Return the [X, Y] coordinate for the center point of the cell that contains the specified text.  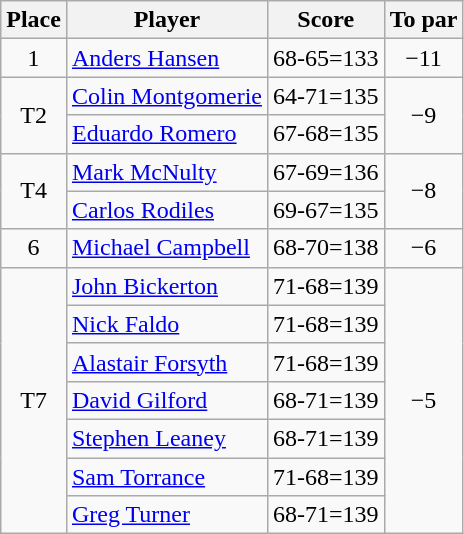
67-69=136 [326, 172]
T7 [34, 400]
Colin Montgomerie [166, 96]
Place [34, 20]
67-68=135 [326, 134]
1 [34, 58]
6 [34, 248]
David Gilford [166, 400]
T4 [34, 191]
John Bickerton [166, 286]
−9 [424, 115]
Anders Hansen [166, 58]
Player [166, 20]
68-70=138 [326, 248]
Stephen Leaney [166, 438]
Score [326, 20]
−6 [424, 248]
68-65=133 [326, 58]
Nick Faldo [166, 324]
−8 [424, 191]
69-67=135 [326, 210]
Greg Turner [166, 515]
−11 [424, 58]
Sam Torrance [166, 477]
Michael Campbell [166, 248]
64-71=135 [326, 96]
Alastair Forsyth [166, 362]
Carlos Rodiles [166, 210]
−5 [424, 400]
Mark McNulty [166, 172]
T2 [34, 115]
Eduardo Romero [166, 134]
To par [424, 20]
